Output the [x, y] coordinate of the center of the cell containing the given text.  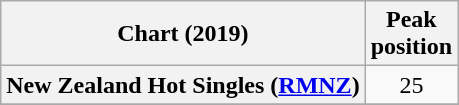
New Zealand Hot Singles (RMNZ) [183, 85]
25 [411, 85]
Peak position [411, 34]
Chart (2019) [183, 34]
